Pinpoint the cell where the given text exists, returning its [x, y] midpoint coordinate. 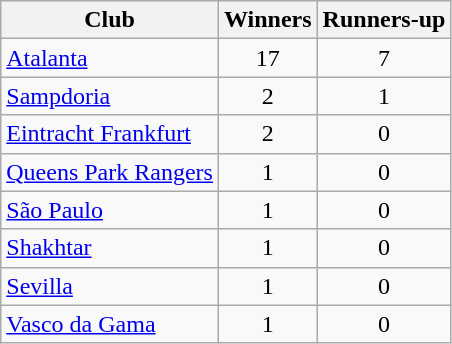
Eintracht Frankfurt [110, 134]
Sampdoria [110, 96]
Shakhtar [110, 248]
Club [110, 20]
7 [384, 58]
Queens Park Rangers [110, 172]
Winners [268, 20]
Sevilla [110, 286]
Vasco da Gama [110, 324]
17 [268, 58]
Runners-up [384, 20]
Atalanta [110, 58]
São Paulo [110, 210]
